Capture the cell that displays the provided text and extract its (x, y) central coordinate. 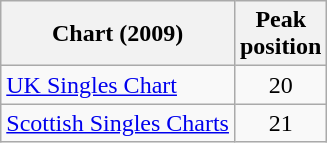
21 (280, 123)
Peakposition (280, 34)
20 (280, 85)
Chart (2009) (118, 34)
UK Singles Chart (118, 85)
Scottish Singles Charts (118, 123)
